Provide the [x, y] coordinate of the cell's center where the given text is located.  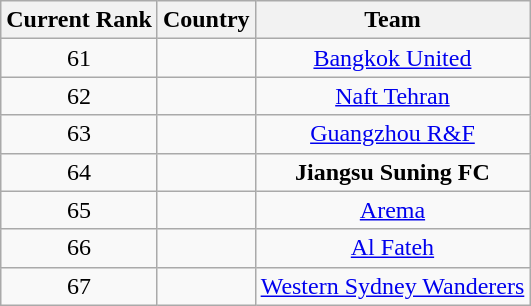
66 [80, 248]
Bangkok United [392, 58]
61 [80, 58]
67 [80, 286]
Arema [392, 210]
64 [80, 172]
Jiangsu Suning FC [392, 172]
Al Fateh [392, 248]
Country [206, 20]
Current Rank [80, 20]
Western Sydney Wanderers [392, 286]
Team [392, 20]
63 [80, 134]
Guangzhou R&F [392, 134]
62 [80, 96]
Naft Tehran [392, 96]
65 [80, 210]
